Provide the [x, y] coordinate of the cell's center where the given text is located.  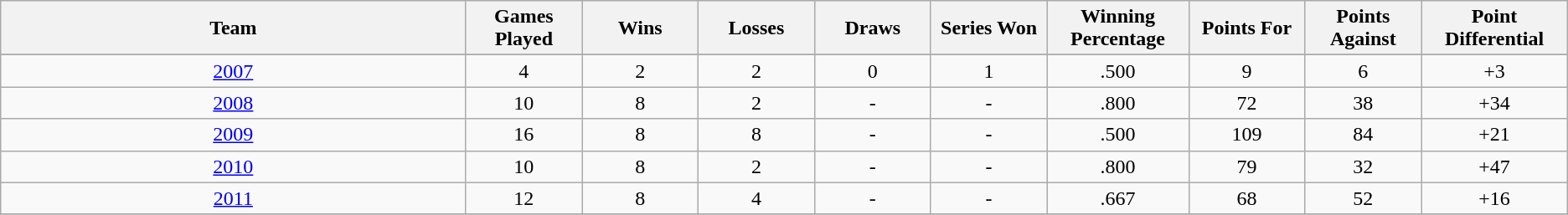
109 [1246, 135]
2010 [233, 166]
2011 [233, 198]
Points Against [1364, 28]
32 [1364, 166]
79 [1246, 166]
68 [1246, 198]
52 [1364, 198]
+16 [1494, 198]
12 [524, 198]
Draws [873, 28]
1 [988, 71]
+21 [1494, 135]
9 [1246, 71]
Winning Percentage [1117, 28]
+47 [1494, 166]
Point Differential [1494, 28]
Points For [1246, 28]
Series Won [988, 28]
Team [233, 28]
16 [524, 135]
72 [1246, 103]
38 [1364, 103]
2009 [233, 135]
6 [1364, 71]
+34 [1494, 103]
Games Played [524, 28]
2007 [233, 71]
+3 [1494, 71]
Wins [640, 28]
0 [873, 71]
Losses [757, 28]
.667 [1117, 198]
84 [1364, 135]
2008 [233, 103]
